From the cell containing the given text, extract its center point as [X, Y] coordinate. 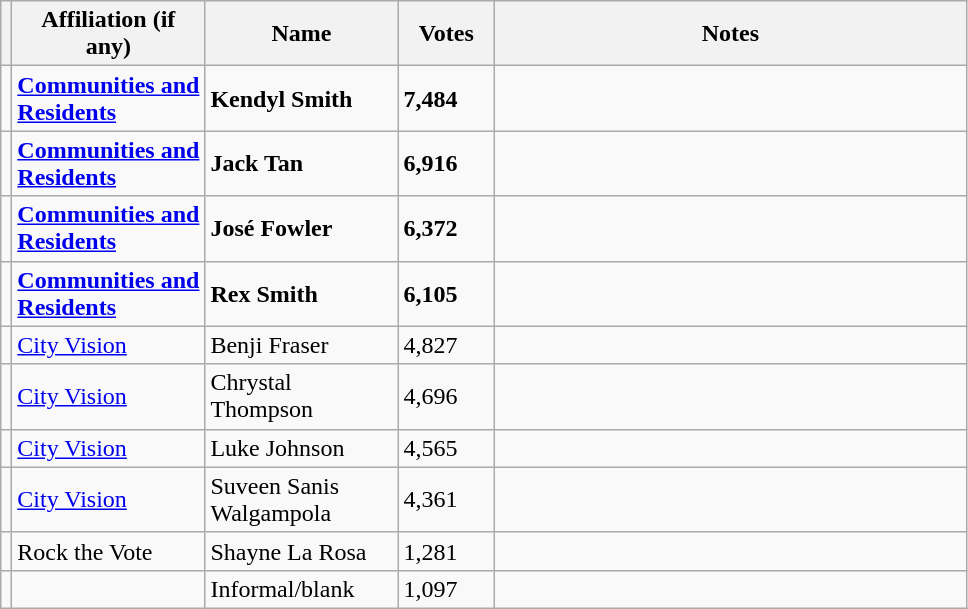
Kendyl Smith [302, 98]
Informal/blank [302, 589]
Suveen Sanis Walgampola [302, 500]
Notes [731, 34]
7,484 [446, 98]
1,097 [446, 589]
1,281 [446, 551]
4,827 [446, 345]
Affiliation (if any) [108, 34]
4,361 [446, 500]
Benji Fraser [302, 345]
Votes [446, 34]
Chrystal Thompson [302, 396]
4,696 [446, 396]
Luke Johnson [302, 448]
Shayne La Rosa [302, 551]
Rex Smith [302, 294]
6,916 [446, 164]
Jack Tan [302, 164]
6,105 [446, 294]
6,372 [446, 228]
José Fowler [302, 228]
4,565 [446, 448]
Rock the Vote [108, 551]
Name [302, 34]
